Capture the cell that displays the provided text and extract its [X, Y] central coordinate. 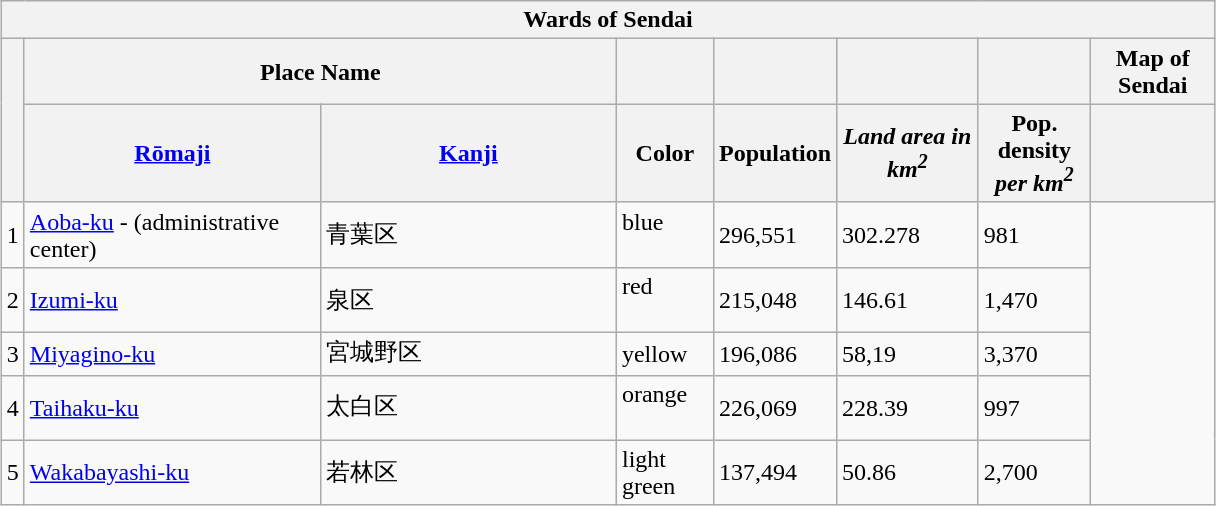
226,069 [774, 408]
981 [1034, 234]
light green [664, 472]
215,048 [774, 300]
yellow [664, 354]
宮城野区 [468, 354]
50.86 [908, 472]
Aoba-ku - (administrative center) [172, 234]
4 [12, 408]
3,370 [1034, 354]
blue [664, 234]
302.278 [908, 234]
146.61 [908, 300]
泉区 [468, 300]
2 [12, 300]
Pop. densityper km2 [1034, 154]
228.39 [908, 408]
Map of Sendai [1153, 72]
Miyagino-ku [172, 354]
1,470 [1034, 300]
青葉区 [468, 234]
Wards of Sendai [608, 20]
296,551 [774, 234]
1 [12, 234]
若林区 [468, 472]
196,086 [774, 354]
Place Name [320, 72]
太白区 [468, 408]
red [664, 300]
5 [12, 472]
Rōmaji [172, 154]
Land area in km2 [908, 154]
Population [774, 154]
Wakabayashi-ku [172, 472]
997 [1034, 408]
2,700 [1034, 472]
Kanji [468, 154]
Taihaku-ku [172, 408]
137,494 [774, 472]
58,19 [908, 354]
3 [12, 354]
orange [664, 408]
Color [664, 154]
Izumi-ku [172, 300]
